For the text-containing cell, return its midpoint in [X, Y] coordinate format. 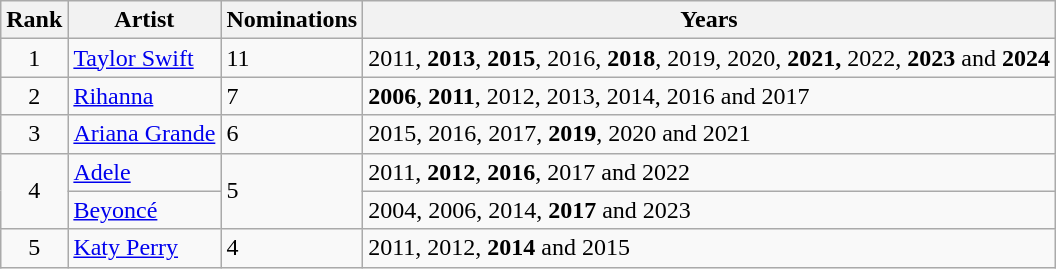
2015, 2016, 2017, 2019, 2020 and 2021 [710, 134]
3 [34, 134]
2 [34, 96]
1 [34, 58]
11 [292, 58]
2006, 2011, 2012, 2013, 2014, 2016 and 2017 [710, 96]
Adele [144, 172]
6 [292, 134]
Years [710, 20]
2004, 2006, 2014, 2017 and 2023 [710, 210]
2011, 2012, 2016, 2017 and 2022 [710, 172]
Artist [144, 20]
2011, 2012, 2014 and 2015 [710, 248]
Taylor Swift [144, 58]
Nominations [292, 20]
Ariana Grande [144, 134]
7 [292, 96]
Katy Perry [144, 248]
Rank [34, 20]
2011, 2013, 2015, 2016, 2018, 2019, 2020, 2021, 2022, 2023 and 2024 [710, 58]
Beyoncé [144, 210]
Rihanna [144, 96]
